Locate the cell with the specified text and output its [x, y] center coordinate. 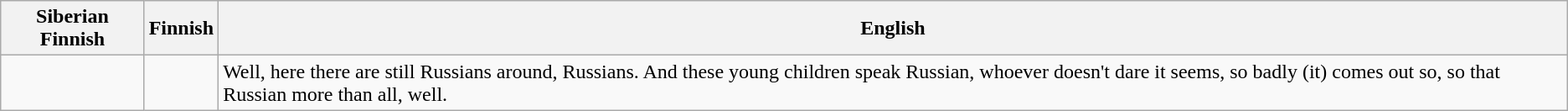
Siberian Finnish [72, 29]
Finnish [181, 29]
English [893, 29]
